For the text-containing cell, return its midpoint in [X, Y] coordinate format. 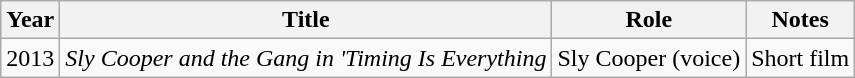
Short film [800, 58]
Sly Cooper (voice) [649, 58]
Title [306, 20]
Sly Cooper and the Gang in 'Timing Is Everything [306, 58]
Year [30, 20]
Role [649, 20]
2013 [30, 58]
Notes [800, 20]
